Search for the cell housing the specified text and yield its (x, y) center coordinate. 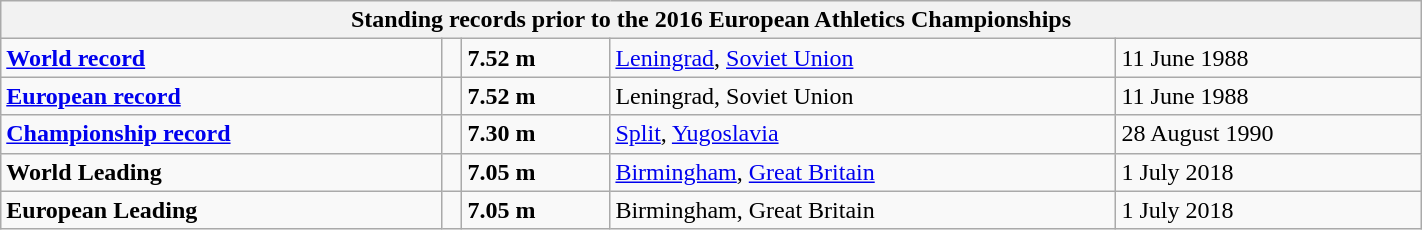
World Leading (222, 172)
7.30 m (536, 134)
Split, Yugoslavia (863, 134)
28 August 1990 (1268, 134)
European Leading (222, 210)
World record (222, 58)
Standing records prior to the 2016 European Athletics Championships (711, 20)
European record (222, 96)
Championship record (222, 134)
